Extract the [X, Y] coordinate from the center of the cell holding the provided text.  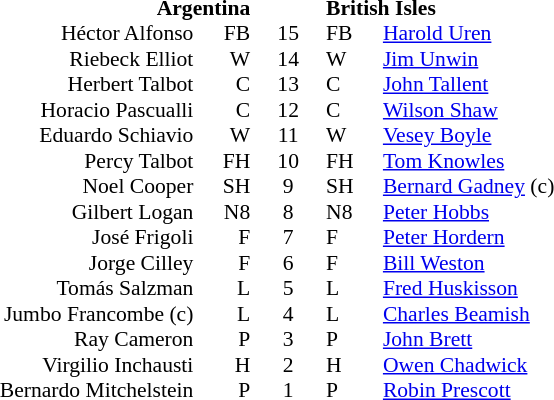
14 [288, 59]
5 [288, 289]
4 [288, 314]
6 [288, 263]
12 [288, 110]
8 [288, 212]
9 [288, 187]
7 [288, 237]
2 [288, 365]
10 [288, 161]
11 [288, 135]
15 [288, 33]
3 [288, 339]
13 [288, 85]
